Return the [x, y] coordinate for the center point of the cell that contains the specified text.  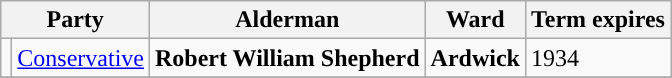
Party [76, 20]
Robert William Shepherd [288, 58]
Ward [475, 20]
1934 [598, 58]
Conservative [81, 58]
Alderman [288, 20]
Ardwick [475, 58]
Term expires [598, 20]
